Scan for the cell matching the given text and deliver its (x, y) coordinate at center. 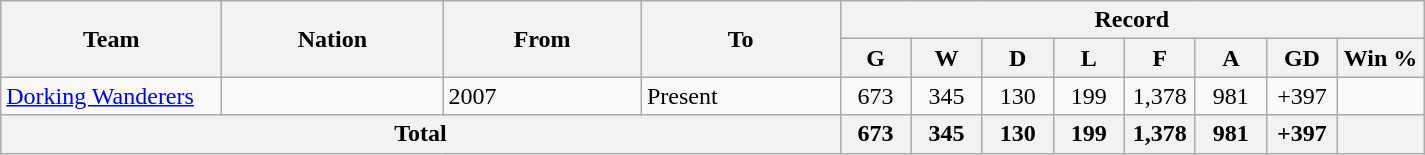
L (1088, 58)
Nation (332, 39)
D (1018, 58)
Team (112, 39)
Record (1132, 20)
A (1230, 58)
G (876, 58)
Win % (1380, 58)
From (542, 39)
F (1160, 58)
W (946, 58)
2007 (542, 96)
To (740, 39)
Total (420, 134)
GD (1302, 58)
Present (740, 96)
Dorking Wanderers (112, 96)
